Locate the cell with the specified text and output its (X, Y) center coordinate. 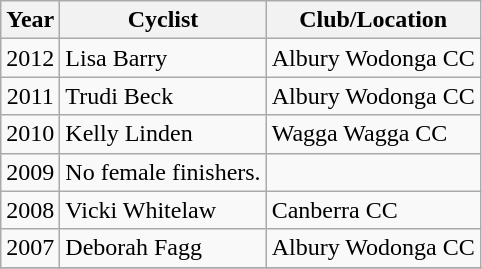
No female finishers. (163, 172)
Wagga Wagga CC (373, 134)
2008 (30, 210)
2012 (30, 58)
2009 (30, 172)
Vicki Whitelaw (163, 210)
2007 (30, 248)
2011 (30, 96)
Club/Location (373, 20)
Cyclist (163, 20)
Year (30, 20)
Deborah Fagg (163, 248)
Kelly Linden (163, 134)
2010 (30, 134)
Trudi Beck (163, 96)
Canberra CC (373, 210)
Lisa Barry (163, 58)
